Scan for the cell matching the given text and deliver its (x, y) coordinate at center. 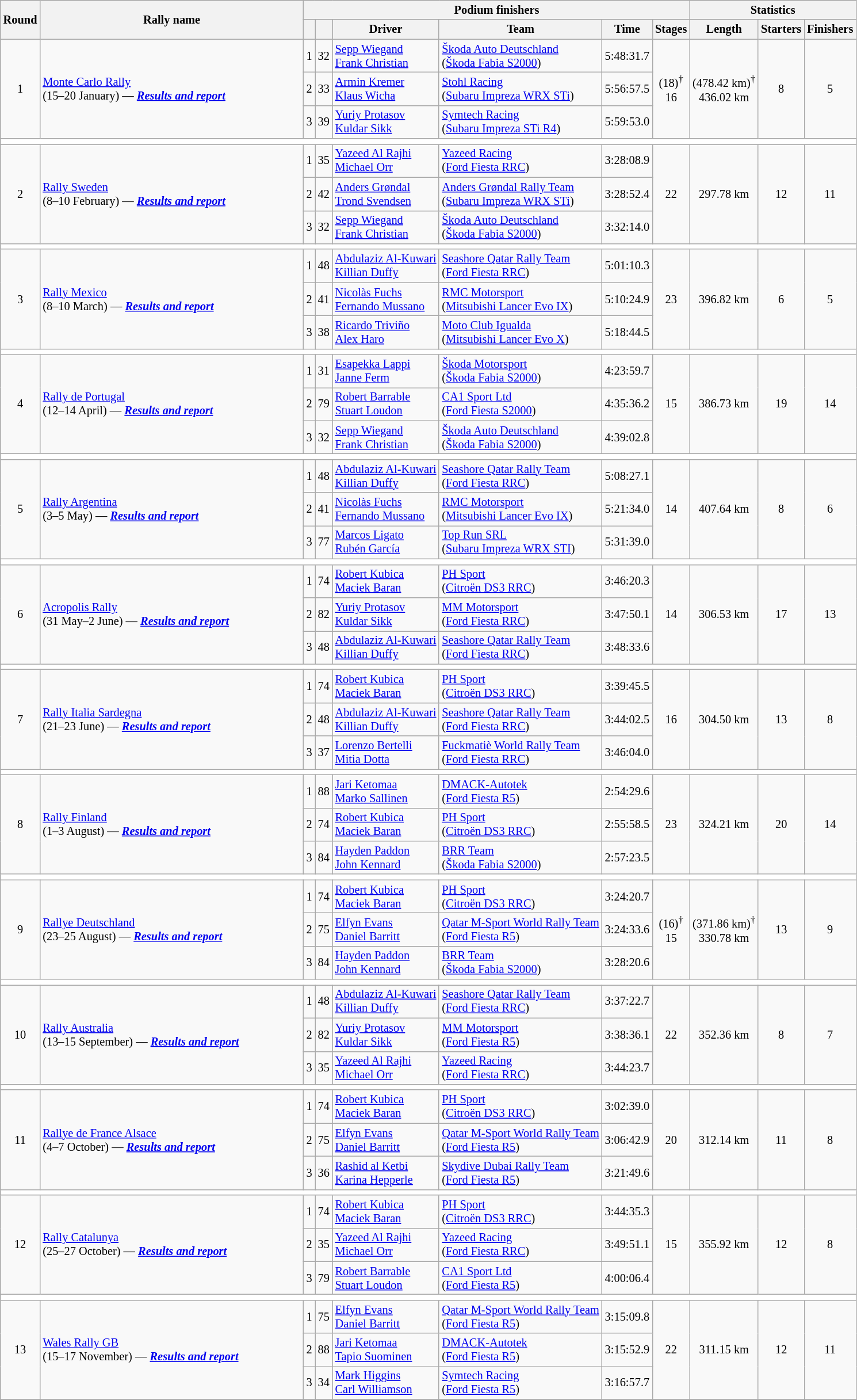
3:28:08.9 (627, 161)
Symtech Racing (Subaru Impreza STi R4) (520, 122)
3:47:50.1 (627, 614)
CA1 Sport Ltd (Ford Fiesta S2000) (520, 404)
4:23:59.7 (627, 371)
Rally de Portugal(12–14 April) — Results and report (171, 404)
3:15:52.9 (627, 1350)
5:56:57.5 (627, 89)
(16)†15 (671, 930)
36 (324, 1173)
10 (21, 1035)
Rally Argentina(3–5 May) — Results and report (171, 509)
5:01:10.3 (627, 266)
3:38:36.1 (627, 1035)
3:02:39.0 (627, 1107)
Rally Mexico(8–10 March) — Results and report (171, 299)
Ricardo Triviño Alex Haro (386, 332)
3:21:49.6 (627, 1173)
5:59:53.0 (627, 122)
Finishers (830, 29)
Symtech Racing (Ford Fiesta R5) (520, 1383)
2:55:58.5 (627, 825)
CA1 Sport Ltd (Ford Fiesta R5) (520, 1278)
3:06:42.9 (627, 1140)
Marcos Ligato Rubén García (386, 542)
Acropolis Rally(31 May–2 June) — Results and report (171, 615)
312.14 km (724, 1139)
3:24:20.7 (627, 897)
(371.86 km)†330.78 km (724, 930)
5:10:24.9 (627, 299)
37 (324, 753)
3:28:52.4 (627, 194)
5:08:27.1 (627, 476)
Škoda Motorsport (Škoda Fabia S2000) (520, 371)
Jari Ketomaa Tapio Suominen (386, 1350)
Monte Carlo Rally(15–20 January) — Results and report (171, 89)
5:31:39.0 (627, 542)
Jari Ketomaa Marko Sallinen (386, 791)
4:00:06.4 (627, 1278)
38 (324, 332)
Rashid al Ketbi Karina Hepperle (386, 1173)
Starters (781, 29)
Rally Finland(1–3 August) — Results and report (171, 824)
Armin Kremer Klaus Wicha (386, 89)
4 (21, 404)
3:44:23.7 (627, 1068)
3:15:09.8 (627, 1317)
Lorenzo Bertelli Mitia Dotta (386, 753)
2:57:23.5 (627, 857)
Rallye Deutschland(23–25 August) — Results and report (171, 930)
(18)†16 (671, 89)
Rally Australia(13–15 September) — Results and report (171, 1035)
Rally Catalunya(25–27 October) — Results and report (171, 1245)
Round (21, 20)
Moto Club Igualda (Mitsubishi Lancer Evo X) (520, 332)
77 (324, 542)
33 (324, 89)
Rally Sweden(8–10 February) — Results and report (171, 193)
3:48:33.6 (627, 647)
3:37:22.7 (627, 1001)
3:24:33.6 (627, 929)
4:39:02.8 (627, 437)
Statistics (773, 10)
5:21:34.0 (627, 509)
Stohl Racing (Subaru Impreza WRX STi) (520, 89)
34 (324, 1383)
Length (724, 29)
5:18:44.5 (627, 332)
16 (671, 719)
386.73 km (724, 404)
Team (520, 29)
3:46:04.0 (627, 753)
355.92 km (724, 1245)
Rally Italia Sardegna(21–23 June) — Results and report (171, 719)
Anders Grøndal Trond Svendsen (386, 194)
Skydive Dubai Rally Team (Ford Fiesta R5) (520, 1173)
3:44:02.5 (627, 719)
19 (781, 404)
297.78 km (724, 193)
Stages (671, 29)
Time (627, 29)
Mark Higgins Carl Williamson (386, 1383)
396.82 km (724, 299)
311.15 km (724, 1350)
306.53 km (724, 615)
31 (324, 371)
4:35:36.2 (627, 404)
Wales Rally GB(15–17 November) — Results and report (171, 1350)
3:28:20.6 (627, 963)
3:39:45.5 (627, 686)
3:46:20.3 (627, 581)
Rally name (171, 20)
MM Motorsport (Ford Fiesta RRC) (520, 614)
3:49:51.1 (627, 1245)
Rallye de France Alsace(4–7 October) — Results and report (171, 1139)
Anders Grøndal Rally Team (Subaru Impreza WRX STi) (520, 194)
407.64 km (724, 509)
Driver (386, 29)
324.21 km (724, 824)
352.36 km (724, 1035)
2:54:29.6 (627, 791)
5:48:31.7 (627, 56)
17 (781, 615)
3:16:57.7 (627, 1383)
MM Motorsport (Ford Fiesta R5) (520, 1035)
Podium finishers (497, 10)
304.50 km (724, 719)
39 (324, 122)
42 (324, 194)
Esapekka Lappi Janne Ferm (386, 371)
3:32:14.0 (627, 227)
Top Run SRL (Subaru Impreza WRX STI) (520, 542)
Fuckmatiè World Rally Team (Ford Fiesta RRC) (520, 753)
(478.42 km)†436.02 km (724, 89)
3:44:35.3 (627, 1212)
